Return (x, y) of the center of cell containing provided text 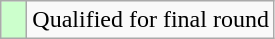
Qualified for final round (151, 20)
